Return [x, y] of the center of cell containing provided text 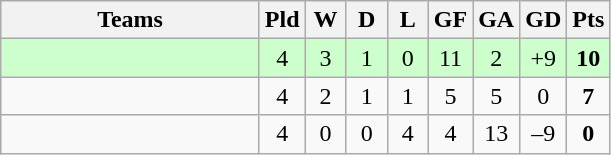
W [326, 20]
–9 [544, 134]
Pts [588, 20]
L [408, 20]
13 [496, 134]
GD [544, 20]
10 [588, 58]
GF [450, 20]
11 [450, 58]
Teams [130, 20]
7 [588, 96]
Pld [282, 20]
3 [326, 58]
+9 [544, 58]
D [366, 20]
GA [496, 20]
